Determine the [x, y] coordinate at the center of the cell enclosing the given text.  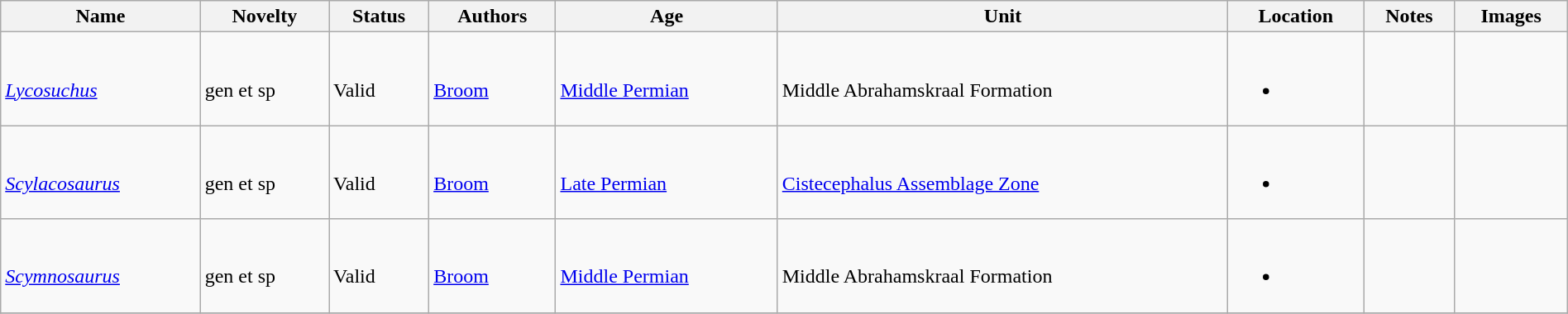
Images [1511, 17]
Location [1296, 17]
Scylacosaurus [101, 172]
Novelty [265, 17]
Age [667, 17]
Notes [1409, 17]
Cistecephalus Assemblage Zone [1002, 172]
Name [101, 17]
Unit [1002, 17]
Scymnosaurus [101, 266]
Lycosuchus [101, 79]
Authors [493, 17]
Late Permian [667, 172]
Status [379, 17]
